Find where the given text appears and provide that cell's center as (x, y) coordinate. 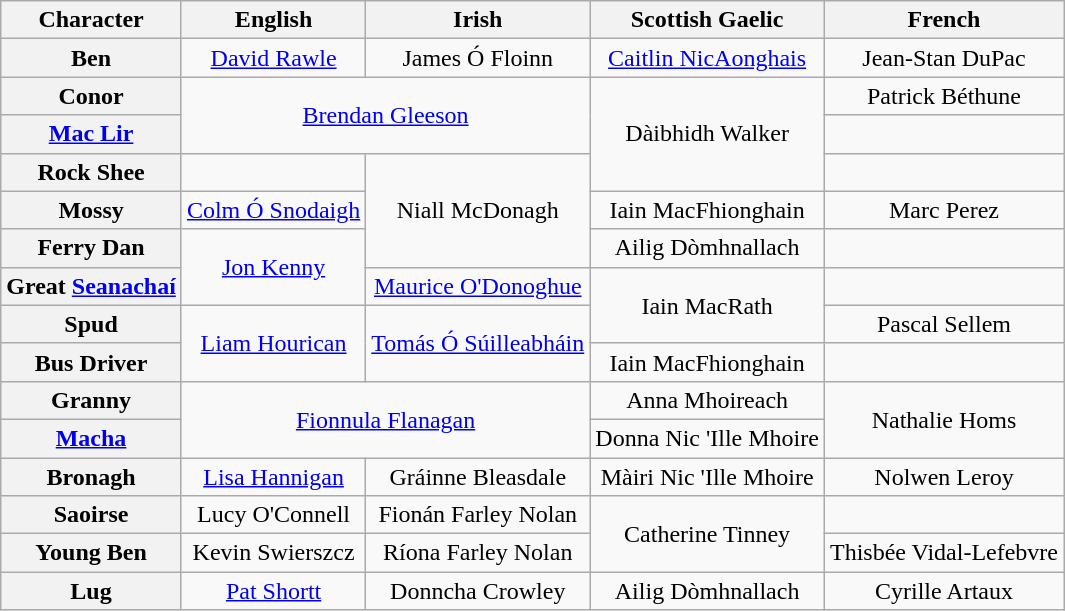
Granny (92, 400)
Gráinne Bleasdale (478, 477)
Iain MacRath (708, 305)
Rock Shee (92, 172)
Maurice O'Donoghue (478, 286)
Saoirse (92, 515)
English (273, 20)
Ferry Dan (92, 248)
Conor (92, 96)
Caitlin NicAonghais (708, 58)
Irish (478, 20)
Colm Ó Snodaigh (273, 210)
Mac Lir (92, 134)
Young Ben (92, 553)
Spud (92, 324)
Mossy (92, 210)
Kevin Swierszcz (273, 553)
Nolwen Leroy (944, 477)
David Rawle (273, 58)
Donna Nic 'Ille Mhoire (708, 438)
Bronagh (92, 477)
Character (92, 20)
James Ó Floinn (478, 58)
French (944, 20)
Patrick Béthune (944, 96)
Donncha Crowley (478, 591)
Brendan Gleeson (385, 115)
Lisa Hannigan (273, 477)
Nathalie Homs (944, 419)
Thisbée Vidal-Lefebvre (944, 553)
Bus Driver (92, 362)
Lug (92, 591)
Marc Perez (944, 210)
Tomás Ó Súilleabháin (478, 343)
Jon Kenny (273, 267)
Fionán Farley Nolan (478, 515)
Great Seanachaí (92, 286)
Scottish Gaelic (708, 20)
Macha (92, 438)
Lucy O'Connell (273, 515)
Ben (92, 58)
Anna Mhoireach (708, 400)
Ríona Farley Nolan (478, 553)
Màiri Nic 'Ille Mhoire (708, 477)
Jean-Stan DuPac (944, 58)
Fionnula Flanagan (385, 419)
Catherine Tinney (708, 534)
Pascal Sellem (944, 324)
Dàibhidh Walker (708, 134)
Cyrille Artaux (944, 591)
Niall McDonagh (478, 210)
Liam Hourican (273, 343)
Pat Shortt (273, 591)
